Pinpoint the cell where the given text exists, returning its (x, y) midpoint coordinate. 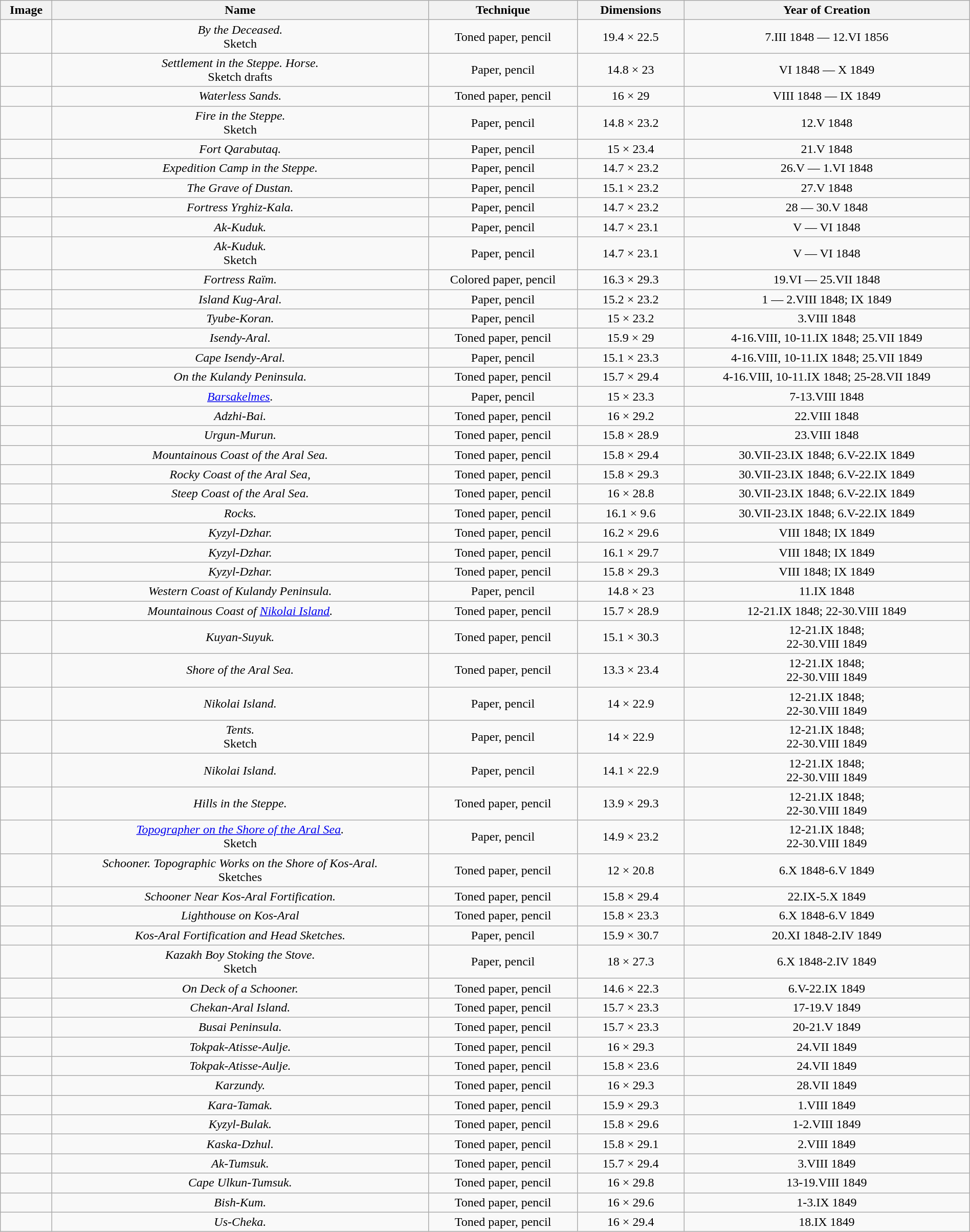
16 × 29.6 (631, 1202)
7.III 1848 — 12.VI 1856 (827, 37)
27.V 1848 (827, 188)
12-21.IX 1848;22-30.VIII 1849 (827, 837)
Tents.Sketch (240, 737)
Expedition Camp in the Steppe. (240, 168)
Tyube-Koran. (240, 319)
22.IX-5.X 1849 (827, 896)
Mountainous Coast of Nikolai Island. (240, 610)
1-3.IX 1849 (827, 1202)
Lighthouse on Kos-Aral (240, 916)
15.8 × 28.9 (631, 435)
Isendy-Aral. (240, 338)
VIII 1848 — IX 1849 (827, 96)
Waterless Sands. (240, 96)
28.VII 1849 (827, 1086)
14.9 × 23.2 (631, 837)
15.8 × 29.1 (631, 1144)
Rocks. (240, 513)
18 × 27.3 (631, 962)
Name (240, 10)
15.8 × 23.3 (631, 916)
Ak-Kuduk. (240, 227)
15.2 × 23.2 (631, 299)
15.9 × 29 (631, 338)
7-13.VIII 1848 (827, 397)
3.VIII 1848 (827, 319)
2.VIII 1849 (827, 1144)
1.VIII 1849 (827, 1105)
Adzhi-Bai. (240, 416)
Us-Cheka. (240, 1222)
16.2 × 29.6 (631, 533)
19.4 × 22.5 (631, 37)
19.VI — 25.VII 1848 (827, 279)
Barsakelmes. (240, 397)
On the Kulandy Peninsula. (240, 377)
16.1 × 29.7 (631, 552)
13-19.VIII 1849 (827, 1183)
15.1 × 23.2 (631, 188)
Kara-Tamak. (240, 1105)
VI 1848 — X 1849 (827, 70)
The Grave of Dustan. (240, 188)
Cape Ulkun-Tumsuk. (240, 1183)
15.1 × 30.3 (631, 637)
Ak-Tumsuk. (240, 1163)
Rocky Coast of the Aral Sea, (240, 474)
Urgun-Murun. (240, 435)
Cape Isendy-Aral. (240, 358)
Colored paper, pencil (502, 279)
Fire in the Steppe. Sketch (240, 123)
13.9 × 29.3 (631, 803)
Kyzyl-Bulak. (240, 1125)
15 × 23.4 (631, 149)
18.IX 1849 (827, 1222)
1-2.VIII 1849 (827, 1125)
16 × 29.2 (631, 416)
20.XI 1848-2.IV 1849 (827, 935)
1 — 2.VIII 1848; IX 1849 (827, 299)
3.VIII 1849 (827, 1163)
Kos-Aral Fortification and Head Sketches. (240, 935)
15.9 × 30.7 (631, 935)
15 × 23.3 (631, 397)
On Deck of a Schooner. (240, 988)
Steep Coast of the Aral Sea. (240, 494)
Island Kug-Aral. (240, 299)
Ak-Kuduk. Sketch (240, 253)
12.V 1848 (827, 123)
15.8 × 29.6 (631, 1125)
Karzundy. (240, 1086)
Shore of the Aral Sea. (240, 670)
Busai Peninsula. (240, 1027)
15.1 × 23.3 (631, 358)
16.1 × 9.6 (631, 513)
22.VIII 1848 (827, 416)
16 × 28.8 (631, 494)
Image (27, 10)
Fort Qarabutaq. (240, 149)
Kazakh Boy Stoking the Stove.Sketch (240, 962)
23.VIII 1848 (827, 435)
Fortress Raïm. (240, 279)
Technique (502, 10)
11.IX 1848 (827, 591)
15.7 × 28.9 (631, 610)
6.X 1848-2.IV 1849 (827, 962)
21.V 1848 (827, 149)
4-16.VIII, 10-11.IX 1848; 25-28.VII 1849 (827, 377)
Hills in the Steppe. (240, 803)
16 × 29 (631, 96)
16 × 29.8 (631, 1183)
Schooner. Topographic Works on the Shore of Kos-Aral.Sketches (240, 870)
14.8 × 23.2 (631, 123)
Kaska-Dzhul. (240, 1144)
17-19.V 1849 (827, 1007)
15.8 × 23.6 (631, 1066)
Schooner Near Kos-Aral Fortification. (240, 896)
13.3 × 23.4 (631, 670)
14.6 × 22.3 (631, 988)
Western Coast of Kulandy Peninsula. (240, 591)
28 — 30.V 1848 (827, 207)
Bish-Kum. (240, 1202)
Kuyan-Suyuk. (240, 637)
6.V-22.IX 1849 (827, 988)
12 × 20.8 (631, 870)
16 × 29.4 (631, 1222)
14.1 × 22.9 (631, 771)
26.V — 1.VI 1848 (827, 168)
16.3 × 29.3 (631, 279)
Year of Creation (827, 10)
By the Deceased. Sketch (240, 37)
Dimensions (631, 10)
Settlement in the Steppe. Horse. Sketch drafts (240, 70)
Chekan-Aral Island. (240, 1007)
Mountainous Coast of the Aral Sea. (240, 455)
20-21.V 1849 (827, 1027)
Fortress Yrghiz-Kala. (240, 207)
Topographer on the Shore of the Aral Sea.Sketch (240, 837)
15 × 23.2 (631, 319)
15.9 × 29.3 (631, 1105)
